Return the [x, y] coordinate for the center point of the cell that contains the specified text.  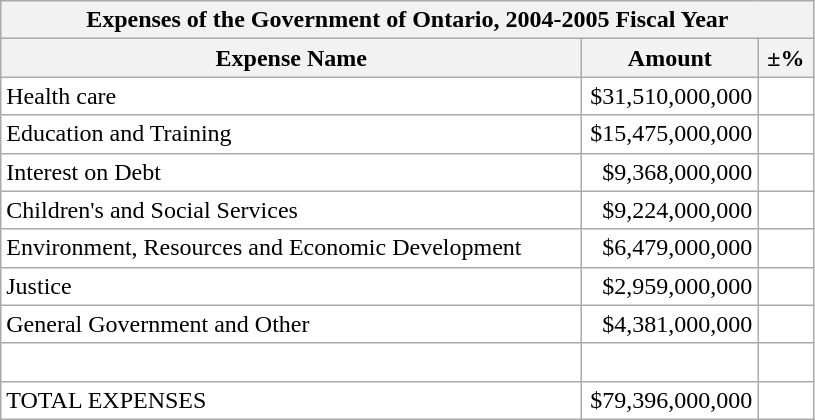
$15,475,000,000 [670, 134]
Expense Name [292, 58]
$9,368,000,000 [670, 172]
$2,959,000,000 [670, 286]
Justice [292, 286]
Amount [670, 58]
±% [786, 58]
$6,479,000,000 [670, 248]
Health care [292, 96]
$31,510,000,000 [670, 96]
TOTAL EXPENSES [292, 400]
Environment, Resources and Economic Development [292, 248]
$79,396,000,000 [670, 400]
$9,224,000,000 [670, 210]
$4,381,000,000 [670, 324]
Children's and Social Services [292, 210]
Interest on Debt [292, 172]
General Government and Other [292, 324]
Education and Training [292, 134]
Expenses of the Government of Ontario, 2004-2005 Fiscal Year [408, 20]
